Detect which cell encompasses the target text, then output its [x, y] center coordinate. 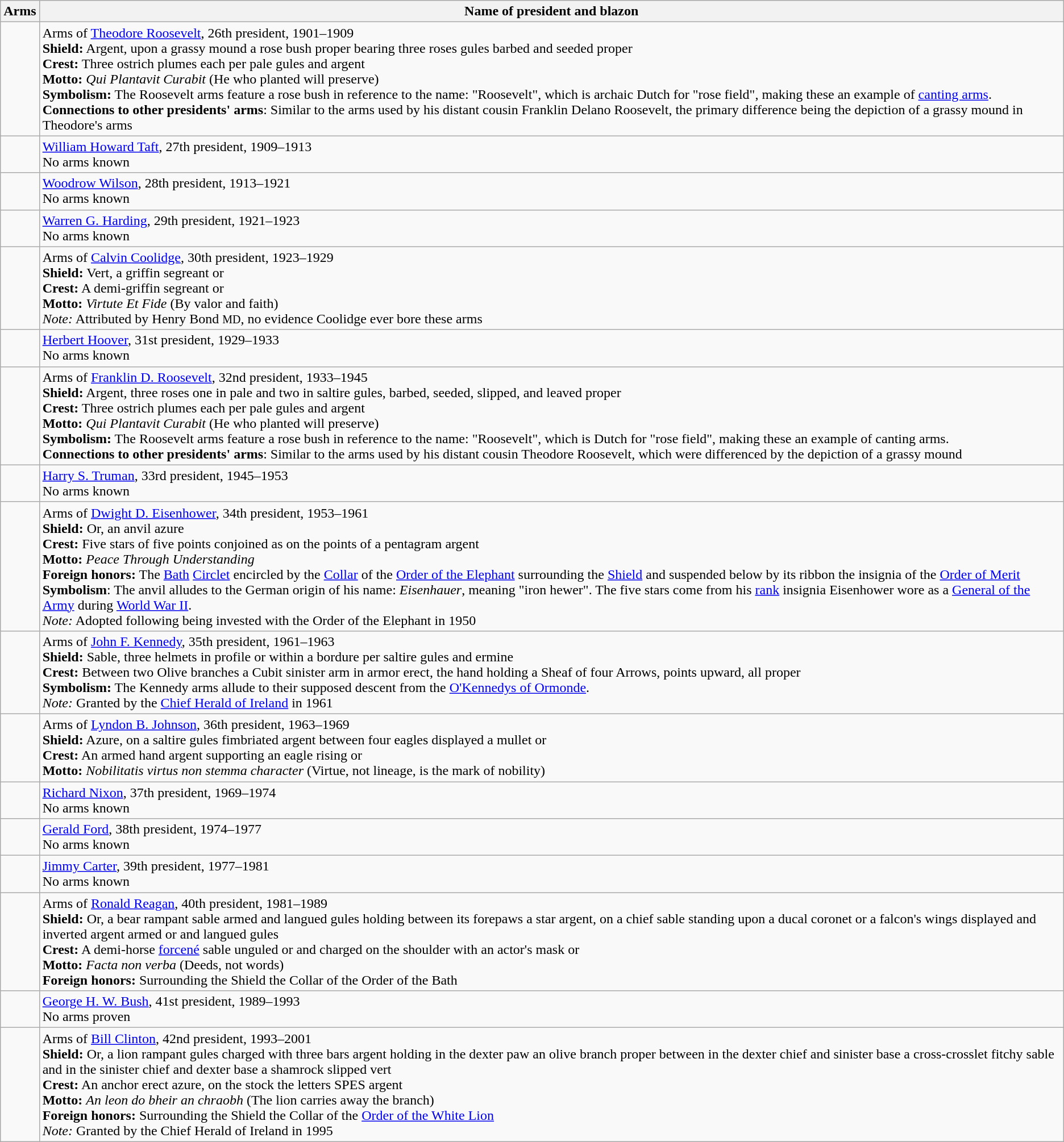
Arms [20, 11]
Woodrow Wilson, 28th president, 1913–1921No arms known [551, 191]
Herbert Hoover, 31st president, 1929–1933No arms known [551, 348]
Jimmy Carter, 39th president, 1977–1981No arms known [551, 874]
Gerald Ford, 38th president, 1974–1977No arms known [551, 837]
Warren G. Harding, 29th president, 1921–1923No arms known [551, 228]
George H. W. Bush, 41st president, 1989–1993No arms proven [551, 1009]
Harry S. Truman, 33rd president, 1945–1953No arms known [551, 483]
Name of president and blazon [551, 11]
Richard Nixon, 37th president, 1969–1974No arms known [551, 800]
William Howard Taft, 27th president, 1909–1913No arms known [551, 155]
